Locate the cell with the specified text and output its [x, y] center coordinate. 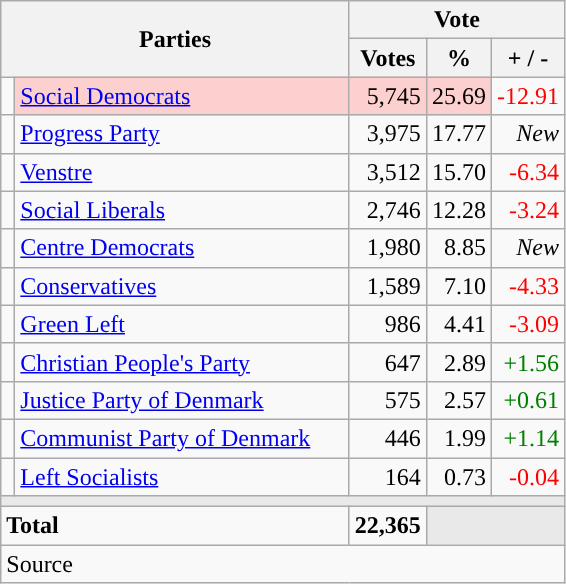
1,980 [388, 248]
-0.04 [528, 477]
Left Socialists [182, 477]
Social Democrats [182, 96]
2.89 [458, 362]
Parties [176, 39]
2,746 [388, 210]
+0.61 [528, 400]
17.77 [458, 134]
Justice Party of Denmark [182, 400]
15.70 [458, 172]
-6.34 [528, 172]
8.85 [458, 248]
5,745 [388, 96]
Source [283, 564]
Vote [456, 20]
4.41 [458, 324]
Social Liberals [182, 210]
575 [388, 400]
+1.56 [528, 362]
Christian People's Party [182, 362]
0.73 [458, 477]
1.99 [458, 438]
Progress Party [182, 134]
% [458, 58]
Venstre [182, 172]
25.69 [458, 96]
+1.14 [528, 438]
-3.24 [528, 210]
+ / - [528, 58]
1,589 [388, 286]
2.57 [458, 400]
-3.09 [528, 324]
164 [388, 477]
Green Left [182, 324]
12.28 [458, 210]
-12.91 [528, 96]
-4.33 [528, 286]
Centre Democrats [182, 248]
Conservatives [182, 286]
647 [388, 362]
446 [388, 438]
Communist Party of Denmark [182, 438]
7.10 [458, 286]
Votes [388, 58]
22,365 [388, 526]
3,512 [388, 172]
986 [388, 324]
3,975 [388, 134]
Total [176, 526]
